Output the (x, y) coordinate of the center of the cell containing the given text.  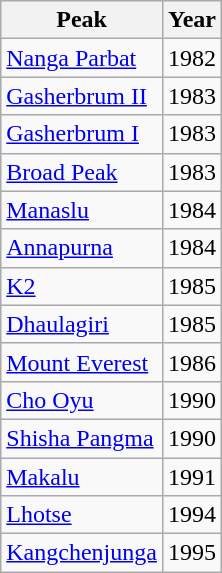
Makalu (82, 477)
Cho Oyu (82, 400)
Kangchenjunga (82, 553)
Manaslu (82, 210)
Year (192, 20)
1991 (192, 477)
Shisha Pangma (82, 438)
Gasherbrum II (82, 96)
Gasherbrum I (82, 134)
1982 (192, 58)
Annapurna (82, 248)
1986 (192, 362)
Dhaulagiri (82, 324)
Lhotse (82, 515)
Broad Peak (82, 172)
1994 (192, 515)
Peak (82, 20)
Nanga Parbat (82, 58)
K2 (82, 286)
Mount Everest (82, 362)
1995 (192, 553)
